From the cell containing the given text, extract its center point as (x, y) coordinate. 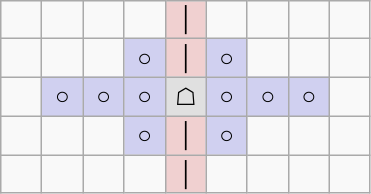
☖ (186, 97)
